Output the [x, y] coordinate of the center of the cell containing the given text.  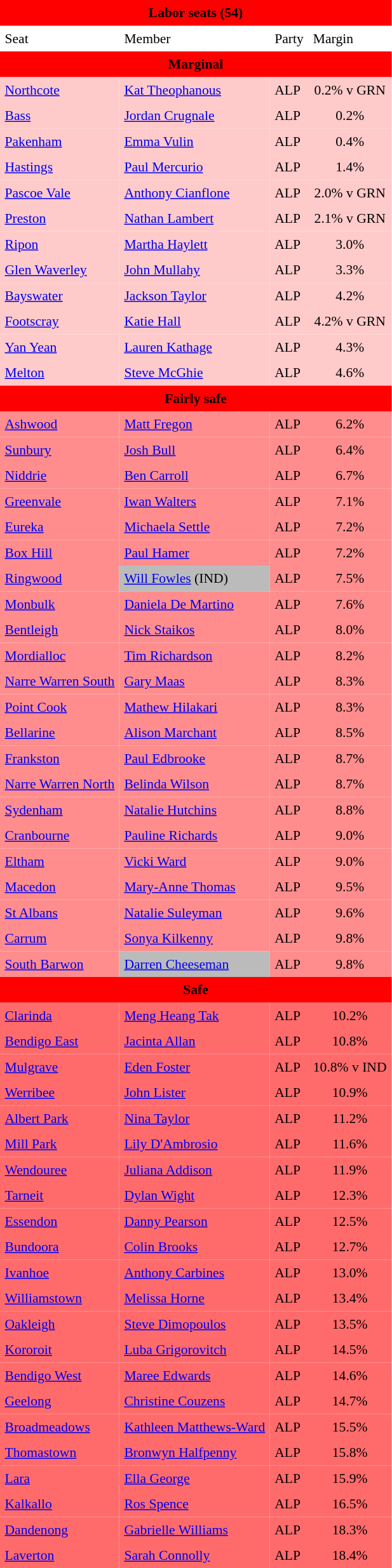
4.2% [349, 295]
Greenvale [60, 501]
Monbulk [60, 604]
Clarinda [60, 1015]
4.2% v GRN [349, 321]
Bayswater [60, 295]
Northcote [60, 90]
18.4% [349, 1555]
Dandenong [60, 1529]
14.7% [349, 1401]
St Albans [60, 912]
Danny Pearson [194, 1221]
Kalkallo [60, 1504]
Seat [60, 38]
Bundoora [60, 1247]
Nick Staikos [194, 630]
Ringwood [60, 578]
Gary Maas [194, 681]
Sunbury [60, 449]
7.5% [349, 578]
Hastings [60, 167]
7.1% [349, 501]
Melton [60, 373]
Gabrielle Williams [194, 1529]
Sydenham [60, 809]
Paul Mercurio [194, 167]
Belinda Wilson [194, 784]
6.7% [349, 475]
Will Fowles (IND) [194, 578]
Preston [60, 218]
Point Cook [60, 707]
John Mullahy [194, 270]
Martha Haylett [194, 244]
Fairly safe [196, 398]
0.2% [349, 116]
Kat Theophanous [194, 90]
9.5% [349, 887]
Paul Edbrooke [194, 758]
12.3% [349, 1195]
Bendigo East [60, 1041]
Broadmeadows [60, 1426]
13.5% [349, 1324]
Essendon [60, 1221]
South Barwon [60, 964]
Steve Dimopoulos [194, 1324]
Mulgrave [60, 1066]
15.8% [349, 1452]
Meng Heang Tak [194, 1015]
Wendouree [60, 1169]
Eltham [60, 861]
Frankston [60, 758]
Ros Spence [194, 1504]
Dylan Wight [194, 1195]
2.1% v GRN [349, 218]
Mary-Anne Thomas [194, 887]
Laverton [60, 1555]
Glen Waverley [60, 270]
Footscray [60, 321]
Lily D'Ambrosio [194, 1144]
Mathew Hilakari [194, 707]
15.5% [349, 1426]
Cranbourne [60, 835]
11.2% [349, 1118]
Narre Warren North [60, 784]
Safe [196, 990]
8.0% [349, 630]
18.3% [349, 1529]
14.5% [349, 1350]
Matt Fregon [194, 424]
10.2% [349, 1015]
Ashwood [60, 424]
Oakleigh [60, 1324]
John Lister [194, 1093]
Anthony Carbines [194, 1272]
Sarah Connolly [194, 1555]
Christine Couzens [194, 1401]
Juliana Addison [194, 1169]
Ivanhoe [60, 1272]
Bentleigh [60, 630]
10.8% [349, 1041]
Kororoit [60, 1350]
Luba Grigorovitch [194, 1350]
Geelong [60, 1401]
Mordialloc [60, 655]
Melissa Horne [194, 1298]
Bendigo West [60, 1375]
Eden Foster [194, 1066]
6.4% [349, 449]
Mill Park [60, 1144]
11.6% [349, 1144]
Tarneit [60, 1195]
Tim Richardson [194, 655]
Marginal [196, 64]
Nathan Lambert [194, 218]
Box Hill [60, 552]
Pascoe Vale [60, 192]
16.5% [349, 1504]
Katie Hall [194, 321]
Alison Marchant [194, 733]
Iwan Walters [194, 501]
Member [194, 38]
Colin Brooks [194, 1247]
8.5% [349, 733]
Lara [60, 1478]
12.5% [349, 1221]
Ella George [194, 1478]
Margin [349, 38]
6.2% [349, 424]
Bellarine [60, 733]
Jackson Taylor [194, 295]
Pauline Richards [194, 835]
3.3% [349, 270]
Anthony Cianflone [194, 192]
10.9% [349, 1093]
Labor seats (54) [196, 13]
Paul Hamer [194, 552]
8.8% [349, 809]
Michaela Settle [194, 527]
2.0% v GRN [349, 192]
15.9% [349, 1478]
0.2% v GRN [349, 90]
Jacinta Allan [194, 1041]
Daniela De Martino [194, 604]
Natalie Hutchins [194, 809]
Kathleen Matthews-Ward [194, 1426]
Lauren Kathage [194, 347]
0.4% [349, 141]
4.3% [349, 347]
Werribee [60, 1093]
Nina Taylor [194, 1118]
7.6% [349, 604]
Bass [60, 116]
Carrum [60, 938]
1.4% [349, 167]
Eureka [60, 527]
Thomastown [60, 1452]
10.8% v IND [349, 1066]
Josh Bull [194, 449]
Party [290, 38]
11.9% [349, 1169]
Bronwyn Halfpenny [194, 1452]
3.0% [349, 244]
13.4% [349, 1298]
Williamstown [60, 1298]
Yan Yean [60, 347]
Emma Vulin [194, 141]
9.6% [349, 912]
Albert Park [60, 1118]
Sonya Kilkenny [194, 938]
14.6% [349, 1375]
Narre Warren South [60, 681]
Niddrie [60, 475]
4.6% [349, 373]
Vicki Ward [194, 861]
12.7% [349, 1247]
Ben Carroll [194, 475]
Darren Cheeseman [194, 964]
Maree Edwards [194, 1375]
Pakenham [60, 141]
13.0% [349, 1272]
Ripon [60, 244]
8.2% [349, 655]
Natalie Suleyman [194, 912]
Steve McGhie [194, 373]
Jordan Crugnale [194, 116]
Macedon [60, 887]
